Find where the given text appears and provide that cell's center as [x, y] coordinate. 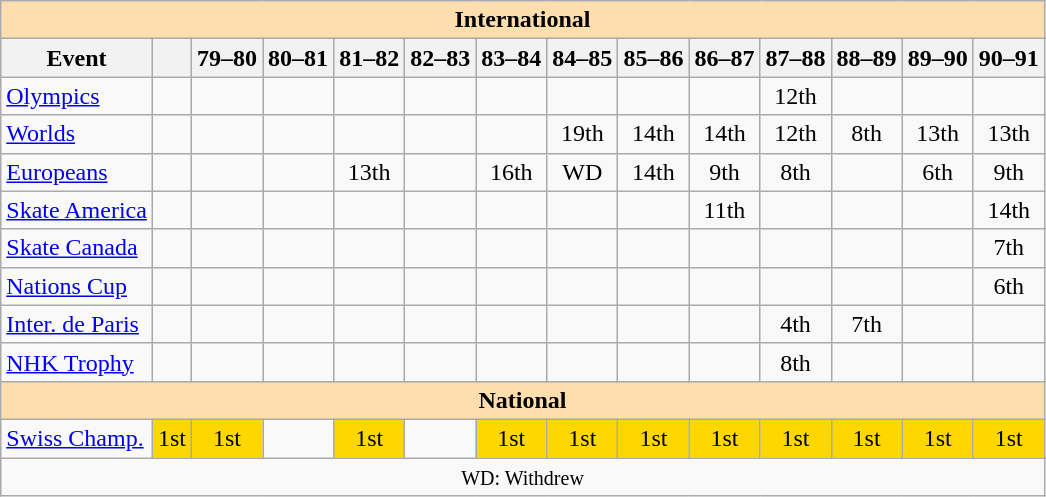
Nations Cup [77, 286]
International [523, 20]
19th [582, 134]
Inter. de Paris [77, 324]
86–87 [724, 58]
79–80 [228, 58]
80–81 [298, 58]
WD: Withdrew [523, 477]
85–86 [654, 58]
NHK Trophy [77, 362]
4th [796, 324]
87–88 [796, 58]
84–85 [582, 58]
16th [512, 172]
82–83 [440, 58]
Worlds [77, 134]
Skate Canada [77, 248]
Skate America [77, 210]
11th [724, 210]
81–82 [370, 58]
Event [77, 58]
Europeans [77, 172]
National [523, 400]
88–89 [866, 58]
83–84 [512, 58]
Olympics [77, 96]
Swiss Champ. [77, 438]
WD [582, 172]
90–91 [1008, 58]
89–90 [938, 58]
